Output the [x, y] coordinate of the center of the cell containing the given text.  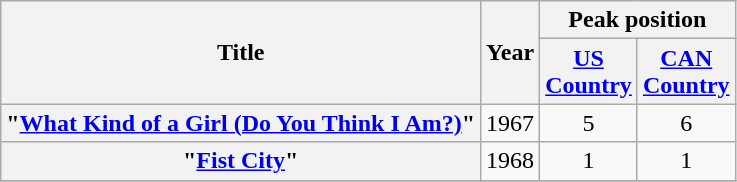
USCountry [589, 72]
"What Kind of a Girl (Do You Think I Am?)" [241, 123]
Peak position [638, 20]
Year [510, 52]
5 [589, 123]
Title [241, 52]
CANCountry [686, 72]
1968 [510, 161]
1967 [510, 123]
6 [686, 123]
"Fist City" [241, 161]
